Identify which cell holds the provided text, then report its (X, Y) central coordinate. 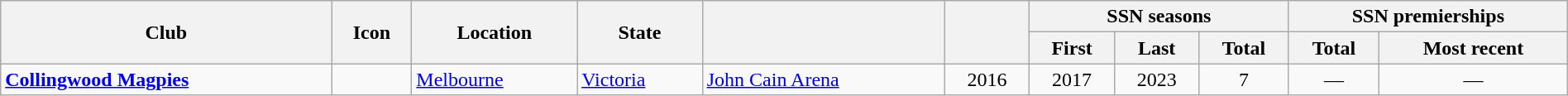
Most recent (1474, 48)
2016 (987, 79)
Location (495, 32)
SSN seasons (1159, 17)
Melbourne (495, 79)
Last (1156, 48)
2023 (1156, 79)
Icon (372, 32)
2017 (1072, 79)
Victoria (640, 79)
First (1072, 48)
Collingwood Magpies (166, 79)
7 (1244, 79)
SSN premierships (1427, 17)
John Cain Arena (824, 79)
State (640, 32)
Club (166, 32)
